For the text-containing cell, return its midpoint in [x, y] coordinate format. 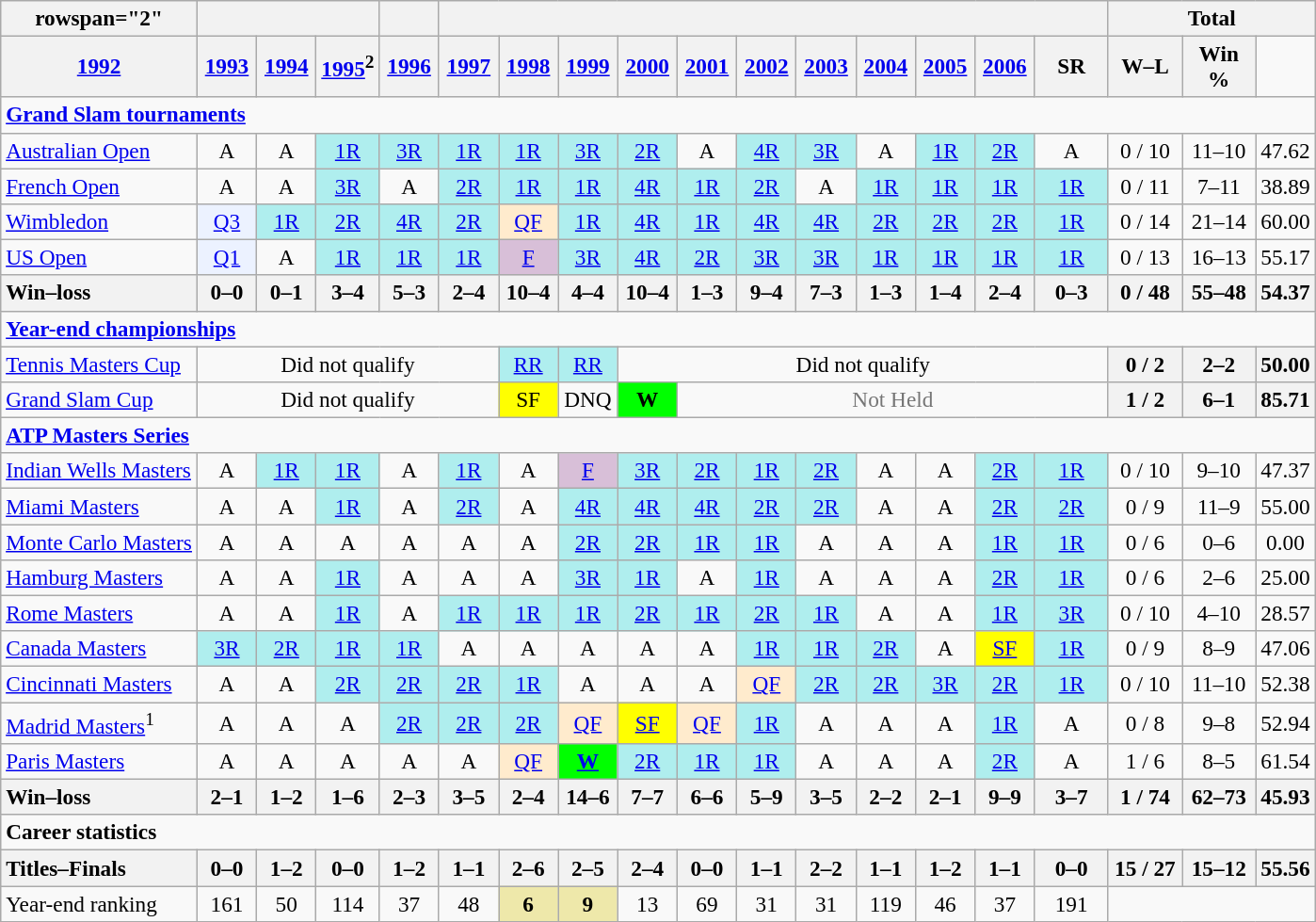
0 / 2 [1145, 364]
2–5 [587, 867]
2002 [766, 66]
Monte Carlo Masters [100, 542]
4–4 [587, 293]
114 [348, 903]
Hamburg Masters [100, 577]
Total [1212, 18]
5–3 [409, 293]
7–7 [648, 797]
9–10 [1219, 471]
Not Held [892, 399]
6 [529, 903]
9–4 [766, 293]
1994 [286, 66]
1993 [226, 66]
60.00 [1286, 221]
9–8 [1219, 722]
9–9 [1005, 797]
161 [226, 903]
6–1 [1219, 399]
55.00 [1286, 506]
47.37 [1286, 471]
1996 [409, 66]
1992 [100, 66]
2–3 [409, 797]
2006 [1005, 66]
62–73 [1219, 797]
69 [706, 903]
1998 [529, 66]
47.06 [1286, 649]
16–13 [1219, 257]
Titles–Finals [100, 867]
2003 [827, 66]
2005 [945, 66]
0 / 48 [1145, 293]
6–6 [706, 797]
2004 [885, 66]
9 [587, 903]
54.37 [1286, 293]
13 [648, 903]
2000 [648, 66]
W–L [1145, 66]
19952 [348, 66]
2001 [706, 66]
rowspan="2" [100, 18]
Grand Slam tournaments [658, 115]
191 [1071, 903]
48 [469, 903]
85.71 [1286, 399]
47.62 [1286, 151]
0 / 14 [1145, 221]
8–9 [1219, 649]
Paris Masters [100, 761]
Indian Wells Masters [100, 471]
0.00 [1286, 542]
DNQ [587, 399]
Career statistics [658, 833]
50.00 [1286, 364]
28.57 [1286, 613]
1 / 2 [1145, 399]
Year-end ranking [100, 903]
1997 [469, 66]
55–48 [1219, 293]
50 [286, 903]
8–5 [1219, 761]
15–12 [1219, 867]
US Open [100, 257]
0–1 [286, 293]
Miami Masters [100, 506]
7–11 [1219, 186]
38.89 [1286, 186]
Wimbledon [100, 221]
Rome Masters [100, 613]
1 / 74 [1145, 797]
Madrid Masters1 [100, 722]
61.54 [1286, 761]
Year-end championships [658, 329]
15 / 27 [1145, 867]
4–10 [1219, 613]
5–9 [766, 797]
Grand Slam Cup [100, 399]
14–6 [587, 797]
Q1 [226, 257]
Tennis Masters Cup [100, 364]
ATP Masters Series [658, 435]
3–7 [1071, 797]
46 [945, 903]
55.56 [1286, 867]
25.00 [1286, 577]
SR [1071, 66]
45.93 [1286, 797]
Canada Masters [100, 649]
1999 [587, 66]
Australian Open [100, 151]
3–4 [348, 293]
52.94 [1286, 722]
7–3 [827, 293]
55.17 [1286, 257]
119 [885, 903]
0–6 [1219, 542]
Win % [1219, 66]
0 / 13 [1145, 257]
0 / 11 [1145, 186]
Q3 [226, 221]
52.38 [1286, 684]
11–9 [1219, 506]
1–6 [348, 797]
Cincinnati Masters [100, 684]
0–3 [1071, 293]
1 / 6 [1145, 761]
0 / 8 [1145, 722]
21–14 [1219, 221]
French Open [100, 186]
1–4 [945, 293]
